Return [X, Y] of the center of cell containing provided text 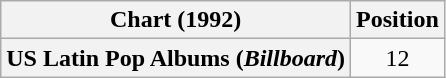
US Latin Pop Albums (Billboard) [176, 58]
12 [398, 58]
Position [398, 20]
Chart (1992) [176, 20]
